Pinpoint the cell where the given text exists, returning its [X, Y] midpoint coordinate. 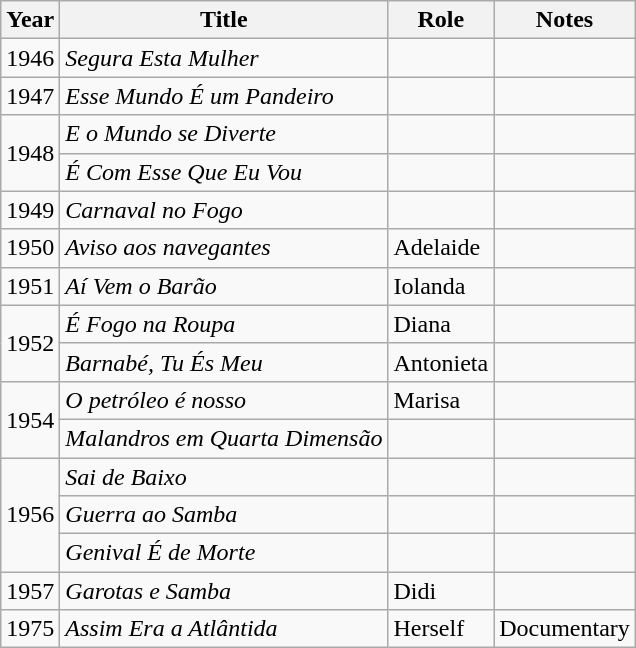
Herself [441, 629]
Notes [565, 20]
Documentary [565, 629]
Year [30, 20]
1948 [30, 153]
Genival É de Morte [224, 553]
Aviso aos navegantes [224, 248]
Guerra ao Samba [224, 515]
1951 [30, 286]
1957 [30, 591]
E o Mundo se Diverte [224, 134]
Marisa [441, 400]
1947 [30, 96]
Title [224, 20]
Malandros em Quarta Dimensão [224, 438]
Segura Esta Mulher [224, 58]
Sai de Baixo [224, 477]
Esse Mundo É um Pandeiro [224, 96]
Aí Vem o Barão [224, 286]
1975 [30, 629]
Barnabé, Tu És Meu [224, 362]
1950 [30, 248]
O petróleo é nosso [224, 400]
1949 [30, 210]
1952 [30, 343]
Iolanda [441, 286]
Assim Era a Atlântida [224, 629]
É Com Esse Que Eu Vou [224, 172]
1954 [30, 419]
Garotas e Samba [224, 591]
Didi [441, 591]
Antonieta [441, 362]
Carnaval no Fogo [224, 210]
Diana [441, 324]
Adelaide [441, 248]
1946 [30, 58]
Role [441, 20]
1956 [30, 515]
É Fogo na Roupa [224, 324]
